Capture the cell that displays the provided text and extract its [X, Y] central coordinate. 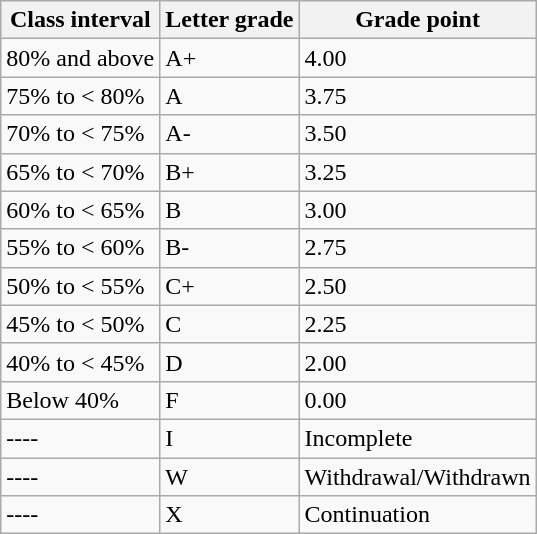
B+ [230, 172]
60% to < 65% [80, 210]
3.25 [418, 172]
65% to < 70% [80, 172]
0.00 [418, 400]
Continuation [418, 515]
70% to < 75% [80, 134]
Incomplete [418, 438]
80% and above [80, 58]
Letter grade [230, 20]
3.75 [418, 96]
2.50 [418, 286]
A [230, 96]
A- [230, 134]
2.00 [418, 362]
Grade point [418, 20]
3.50 [418, 134]
X [230, 515]
Class interval [80, 20]
W [230, 477]
2.75 [418, 248]
4.00 [418, 58]
C [230, 324]
75% to < 80% [80, 96]
B [230, 210]
Withdrawal/Withdrawn [418, 477]
50% to < 55% [80, 286]
Below 40% [80, 400]
40% to < 45% [80, 362]
2.25 [418, 324]
55% to < 60% [80, 248]
I [230, 438]
D [230, 362]
45% to < 50% [80, 324]
A+ [230, 58]
B- [230, 248]
C+ [230, 286]
3.00 [418, 210]
F [230, 400]
